Locate the cell with the specified text and output its (x, y) center coordinate. 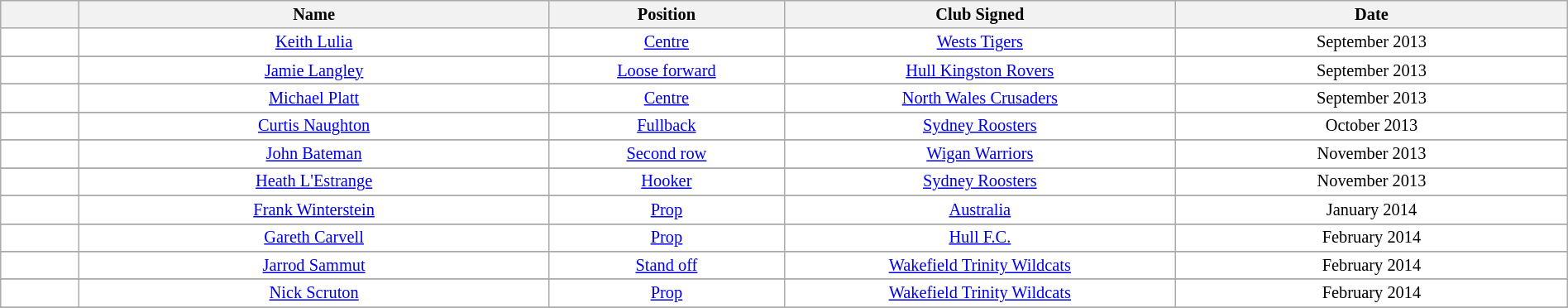
John Bateman (313, 154)
North Wales Crusaders (980, 98)
October 2013 (1372, 126)
Hull Kingston Rovers (980, 70)
Nick Scruton (313, 293)
Heath L'Estrange (313, 181)
Fullback (667, 126)
Frank Winterstein (313, 209)
Wests Tigers (980, 42)
Position (667, 14)
Date (1372, 14)
Stand off (667, 265)
Keith Lulia (313, 42)
Hull F.C. (980, 238)
Loose forward (667, 70)
Hooker (667, 181)
Second row (667, 154)
Jarrod Sammut (313, 265)
Club Signed (980, 14)
Gareth Carvell (313, 238)
Jamie Langley (313, 70)
Michael Platt (313, 98)
January 2014 (1372, 209)
Curtis Naughton (313, 126)
Name (313, 14)
Wigan Warriors (980, 154)
Australia (980, 209)
